Locate the cell with the specified text and output its (x, y) center coordinate. 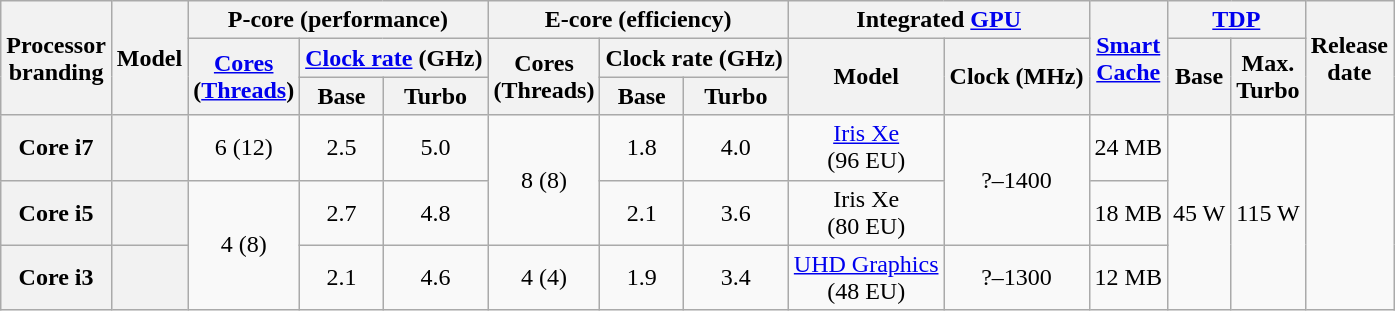
4 (4) (544, 278)
SmartCache (1128, 58)
UHD Graphics(48 EU) (866, 278)
Releasedate (1349, 58)
Iris Xe(96 EU) (866, 148)
4.6 (436, 278)
2.5 (342, 148)
45 W (1198, 212)
12 MB (1128, 278)
1.8 (642, 148)
Processorbranding (56, 58)
Max.Turbo (1268, 77)
5.0 (436, 148)
115 W (1268, 212)
Clock (MHz) (1016, 77)
3.6 (736, 212)
4.8 (436, 212)
Core i3 (56, 278)
24 MB (1128, 148)
2.7 (342, 212)
3.4 (736, 278)
Core i5 (56, 212)
TDP (1236, 20)
E-core (efficiency) (638, 20)
?–1300 (1016, 278)
4.0 (736, 148)
4 (8) (244, 245)
Iris Xe(80 EU) (866, 212)
P-core (performance) (338, 20)
8 (8) (544, 180)
6 (12) (244, 148)
Core i7 (56, 148)
1.9 (642, 278)
Integrated GPU (938, 20)
18 MB (1128, 212)
?–1400 (1016, 180)
